Return the (x, y) coordinate for the center point of the cell that contains the specified text.  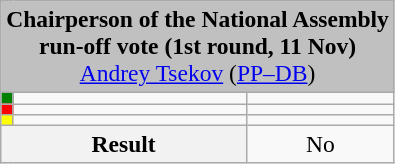
No (320, 144)
Chairperson of the National Assembly run-off vote (1st round, 11 Nov)Andrey Tsekov (PP–DB) (198, 46)
Result (124, 144)
